Detect which cell encompasses the target text, then output its (X, Y) center coordinate. 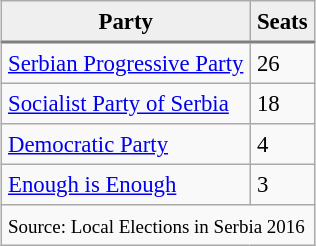
Enough is Enough (126, 184)
4 (282, 144)
Democratic Party (126, 144)
18 (282, 103)
26 (282, 62)
Serbian Progressive Party (126, 62)
3 (282, 184)
Source: Local Elections in Serbia 2016 (158, 225)
Party (126, 22)
Seats (282, 22)
Socialist Party of Serbia (126, 103)
